Return the (x, y) coordinate for the center point of the cell that contains the specified text.  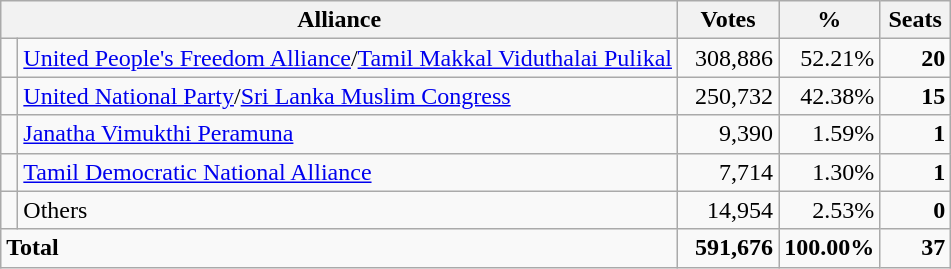
7,714 (728, 172)
United National Party/Sri Lanka Muslim Congress (348, 96)
9,390 (728, 134)
Seats (916, 20)
% (830, 20)
1.30% (830, 172)
20 (916, 58)
308,886 (728, 58)
14,954 (728, 210)
0 (916, 210)
United People's Freedom Alliance/Tamil Makkal Viduthalai Pulikal (348, 58)
Janatha Vimukthi Peramuna (348, 134)
Alliance (340, 20)
2.53% (830, 210)
591,676 (728, 248)
100.00% (830, 248)
42.38% (830, 96)
Total (340, 248)
Others (348, 210)
250,732 (728, 96)
Tamil Democratic National Alliance (348, 172)
15 (916, 96)
52.21% (830, 58)
37 (916, 248)
1.59% (830, 134)
Votes (728, 20)
